Detect which cell encompasses the target text, then output its (x, y) center coordinate. 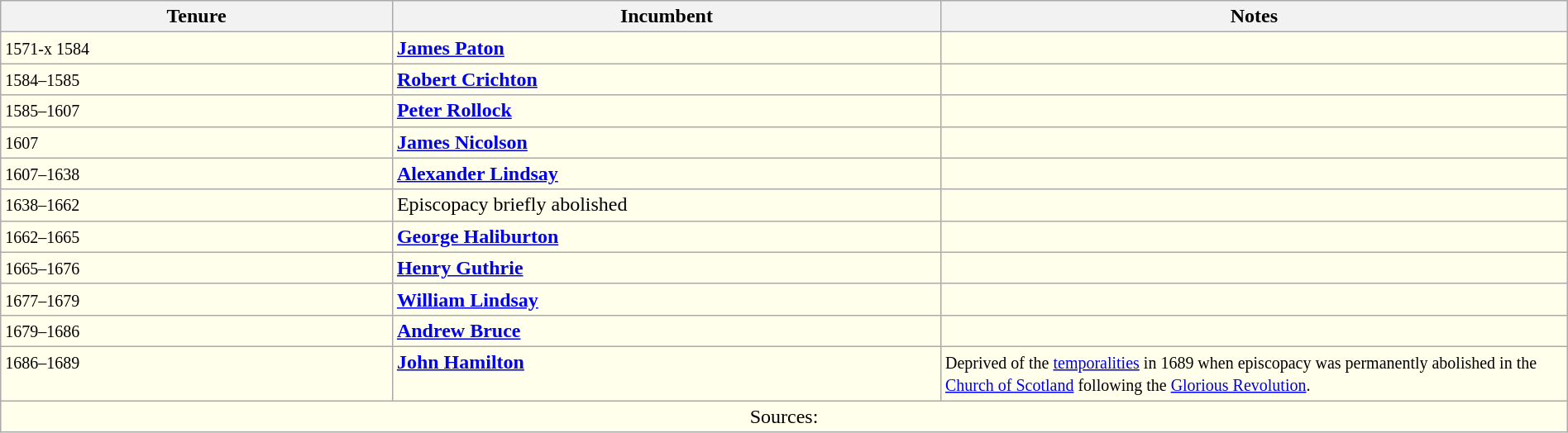
1585–1607 (197, 111)
1662–1665 (197, 236)
Incumbent (667, 17)
William Lindsay (667, 299)
1607–1638 (197, 174)
George Haliburton (667, 236)
1686–1689 (197, 374)
1571-x 1584 (197, 48)
1584–1585 (197, 79)
Deprived of the temporalities in 1689 when episcopacy was permanently abolished in the Church of Scotland following the Glorious Revolution. (1254, 374)
Robert Crichton (667, 79)
Peter Rollock (667, 111)
James Paton (667, 48)
James Nicolson (667, 142)
John Hamilton (667, 374)
Notes (1254, 17)
1607 (197, 142)
1665–1676 (197, 268)
Sources: (784, 416)
Tenure (197, 17)
1638–1662 (197, 205)
1679–1686 (197, 331)
Episcopacy briefly abolished (667, 205)
Andrew Bruce (667, 331)
Henry Guthrie (667, 268)
1677–1679 (197, 299)
Alexander Lindsay (667, 174)
